From the cell containing the given text, extract its center point as [x, y] coordinate. 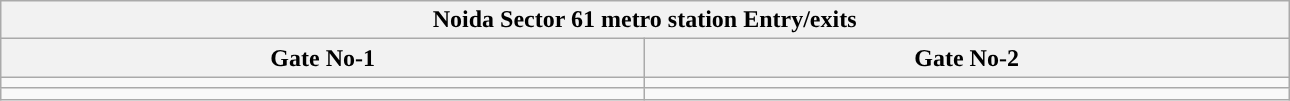
Noida Sector 61 metro station Entry/exits [645, 20]
Gate No-1 [323, 58]
Gate No-2 [967, 58]
